Detect which cell encompasses the target text, then output its (X, Y) center coordinate. 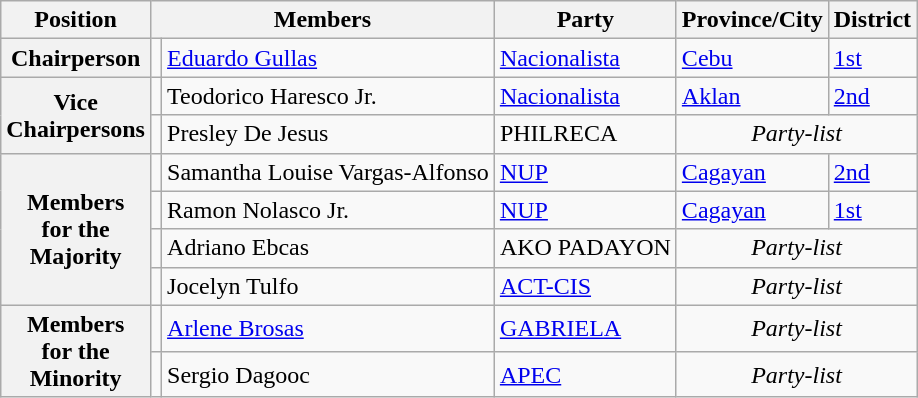
PHILRECA (585, 134)
Adriano Ebcas (328, 248)
Party (585, 20)
Province/City (752, 20)
Eduardo Gullas (328, 58)
Cebu (752, 58)
Members (322, 20)
Presley De Jesus (328, 134)
Jocelyn Tulfo (328, 286)
Samantha Louise Vargas-Alfonso (328, 172)
Teodorico Haresco Jr. (328, 96)
Chairperson (76, 58)
Position (76, 20)
Arlene Brosas (328, 328)
APEC (585, 374)
ViceChairpersons (76, 115)
ACT-CIS (585, 286)
Membersfor theMinority (76, 351)
Aklan (752, 96)
Ramon Nolasco Jr. (328, 210)
Membersfor theMajority (76, 229)
District (872, 20)
AKO PADAYON (585, 248)
GABRIELA (585, 328)
Sergio Dagooc (328, 374)
